Detect which cell encompasses the target text, then output its (X, Y) center coordinate. 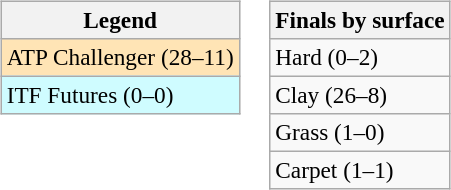
Legend (120, 20)
Carpet (1–1) (360, 171)
Grass (1–0) (360, 133)
ATP Challenger (28–11) (120, 57)
Hard (0–2) (360, 57)
ITF Futures (0–0) (120, 95)
Finals by surface (360, 20)
Clay (26–8) (360, 95)
